Provide the [X, Y] coordinate of the cell's center where the given text is located.  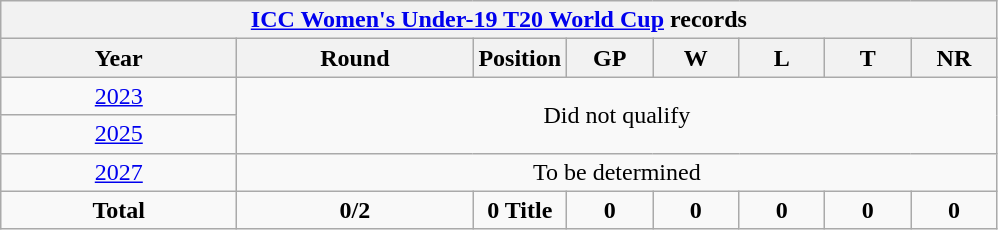
Round [355, 58]
T [868, 58]
Position [520, 58]
2027 [119, 172]
L [782, 58]
NR [954, 58]
Year [119, 58]
0/2 [355, 210]
2025 [119, 134]
0 Title [520, 210]
GP [610, 58]
ICC Women's Under-19 T20 World Cup records [499, 20]
Did not qualify [617, 115]
2023 [119, 96]
W [696, 58]
Total [119, 210]
To be determined [617, 172]
